Locate the cell with the specified text and output its [x, y] center coordinate. 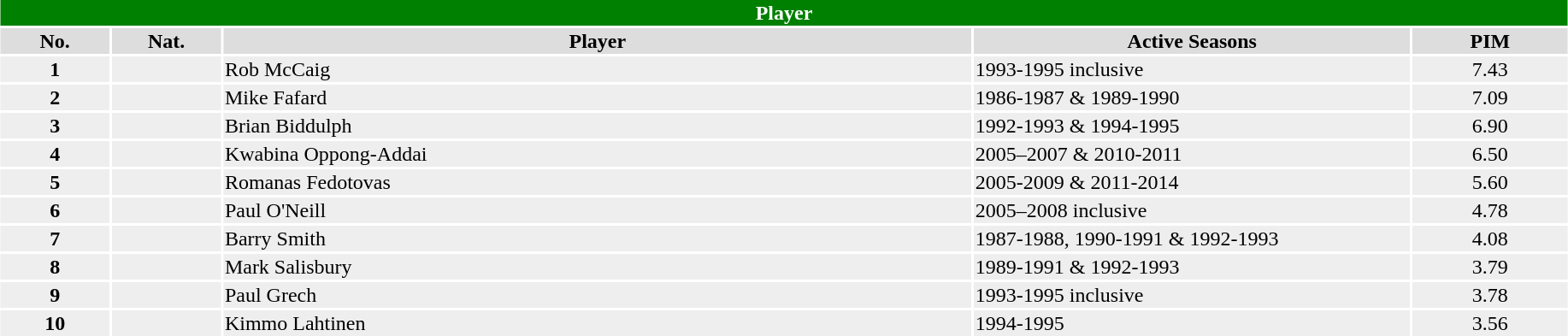
1992-1993 & 1994-1995 [1192, 126]
Barry Smith [597, 239]
Mark Salisbury [597, 267]
2005–2007 & 2010-2011 [1192, 154]
PIM [1489, 41]
Active Seasons [1192, 41]
3.79 [1489, 267]
9 [55, 295]
Romanas Fedotovas [597, 182]
2005–2008 inclusive [1192, 210]
Brian Biddulph [597, 126]
4.08 [1489, 239]
Paul O'Neill [597, 210]
No. [55, 41]
Mike Fafard [597, 97]
Paul Grech [597, 295]
Kwabina Oppong-Addai [597, 154]
7 [55, 239]
6.90 [1489, 126]
4.78 [1489, 210]
1987-1988, 1990-1991 & 1992-1993 [1192, 239]
7.43 [1489, 69]
3 [55, 126]
5 [55, 182]
7.09 [1489, 97]
5.60 [1489, 182]
8 [55, 267]
1994-1995 [1192, 323]
3.78 [1489, 295]
6 [55, 210]
2005-2009 & 2011-2014 [1192, 182]
2 [55, 97]
1 [55, 69]
1986-1987 & 1989-1990 [1192, 97]
Kimmo Lahtinen [597, 323]
Nat. [166, 41]
1989-1991 & 1992-1993 [1192, 267]
10 [55, 323]
3.56 [1489, 323]
6.50 [1489, 154]
Rob McCaig [597, 69]
4 [55, 154]
